Scan for the cell matching the given text and deliver its (X, Y) coordinate at center. 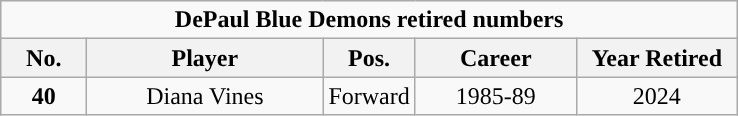
DePaul Blue Demons retired numbers (370, 20)
2024 (656, 96)
40 (44, 96)
1985-89 (496, 96)
Pos. (369, 58)
Career (496, 58)
Forward (369, 96)
Diana Vines (205, 96)
Year Retired (656, 58)
No. (44, 58)
Player (205, 58)
